Output the [X, Y] coordinate of the center of the cell containing the given text.  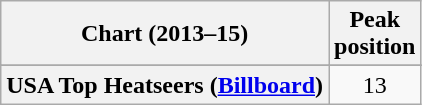
USA Top Heatseers (Billboard) [165, 85]
Chart (2013–15) [165, 34]
Peakposition [375, 34]
13 [375, 85]
